Search for the cell housing the specified text and yield its (x, y) center coordinate. 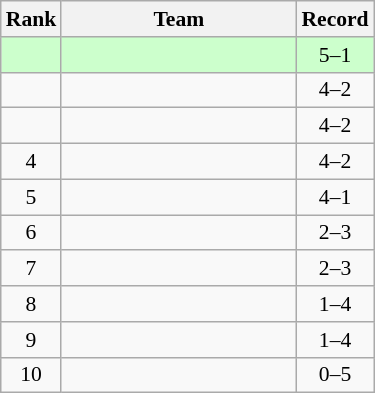
Team (178, 19)
Rank (32, 19)
Record (334, 19)
10 (32, 375)
9 (32, 340)
6 (32, 233)
4–1 (334, 197)
5–1 (334, 55)
7 (32, 269)
0–5 (334, 375)
8 (32, 304)
5 (32, 197)
4 (32, 162)
